From the cell containing the given text, extract its center point as [X, Y] coordinate. 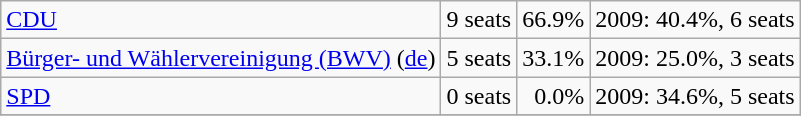
Bürger- und Wählervereinigung (BWV) (de) [221, 58]
SPD [221, 96]
2009: 34.6%, 5 seats [695, 96]
CDU [221, 20]
0 seats [479, 96]
66.9% [554, 20]
33.1% [554, 58]
5 seats [479, 58]
0.0% [554, 96]
9 seats [479, 20]
2009: 40.4%, 6 seats [695, 20]
2009: 25.0%, 3 seats [695, 58]
